Capture the cell that displays the provided text and extract its [X, Y] central coordinate. 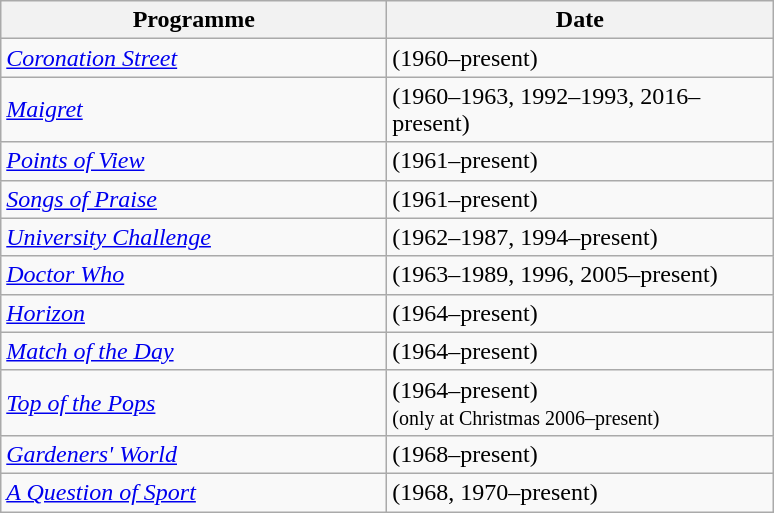
(1968–present) [580, 454]
(1962–1987, 1994–present) [580, 237]
(1963–1989, 1996, 2005–present) [580, 275]
Match of the Day [194, 351]
Horizon [194, 313]
(1960–present) [580, 58]
Songs of Praise [194, 199]
Top of the Pops [194, 402]
Doctor Who [194, 275]
(1964–present)(only at Christmas 2006–present) [580, 402]
(1960–1963, 1992–1993, 2016–present) [580, 110]
University Challenge [194, 237]
Date [580, 20]
A Question of Sport [194, 492]
Coronation Street [194, 58]
(1968, 1970–present) [580, 492]
Points of View [194, 161]
Maigret [194, 110]
Programme [194, 20]
Gardeners' World [194, 454]
